Return [X, Y] of the center of cell containing provided text 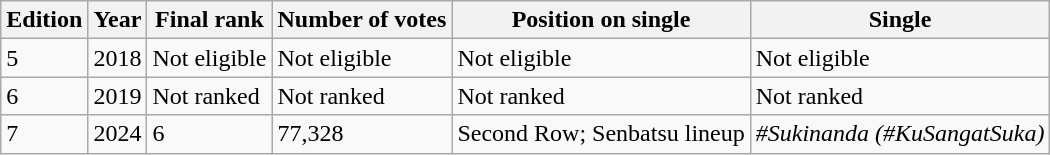
Single [900, 20]
2024 [118, 134]
Year [118, 20]
#Sukinanda (#KuSangatSuka) [900, 134]
7 [44, 134]
2019 [118, 96]
5 [44, 58]
2018 [118, 58]
Second Row; Senbatsu lineup [601, 134]
Edition [44, 20]
77,328 [362, 134]
Number of votes [362, 20]
Final rank [210, 20]
Position on single [601, 20]
